Pinpoint the cell where the given text exists, returning its (X, Y) midpoint coordinate. 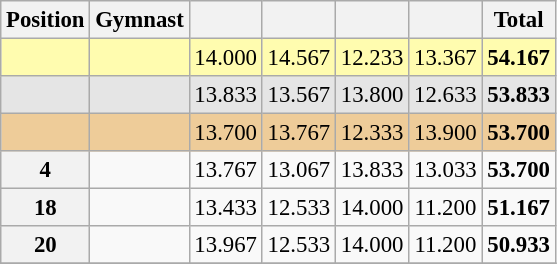
Gymnast (140, 20)
18 (46, 208)
13.800 (372, 95)
53.833 (518, 95)
4 (46, 170)
13.033 (446, 170)
12.633 (446, 95)
54.167 (518, 58)
12.333 (372, 133)
13.900 (446, 133)
Total (518, 20)
13.700 (226, 133)
14.567 (298, 58)
13.367 (446, 58)
51.167 (518, 208)
20 (46, 245)
50.933 (518, 245)
13.567 (298, 95)
13.433 (226, 208)
12.233 (372, 58)
Position (46, 20)
13.067 (298, 170)
13.967 (226, 245)
